Detect which cell encompasses the target text, then output its [x, y] center coordinate. 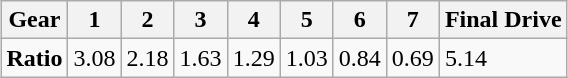
7 [412, 20]
Gear [34, 20]
6 [360, 20]
0.69 [412, 58]
2.18 [148, 58]
1 [94, 20]
2 [148, 20]
Final Drive [503, 20]
4 [254, 20]
5.14 [503, 58]
1.03 [306, 58]
5 [306, 20]
3.08 [94, 58]
0.84 [360, 58]
1.63 [200, 58]
1.29 [254, 58]
Ratio [34, 58]
3 [200, 20]
